Output the [x, y] coordinate of the center of the cell containing the given text.  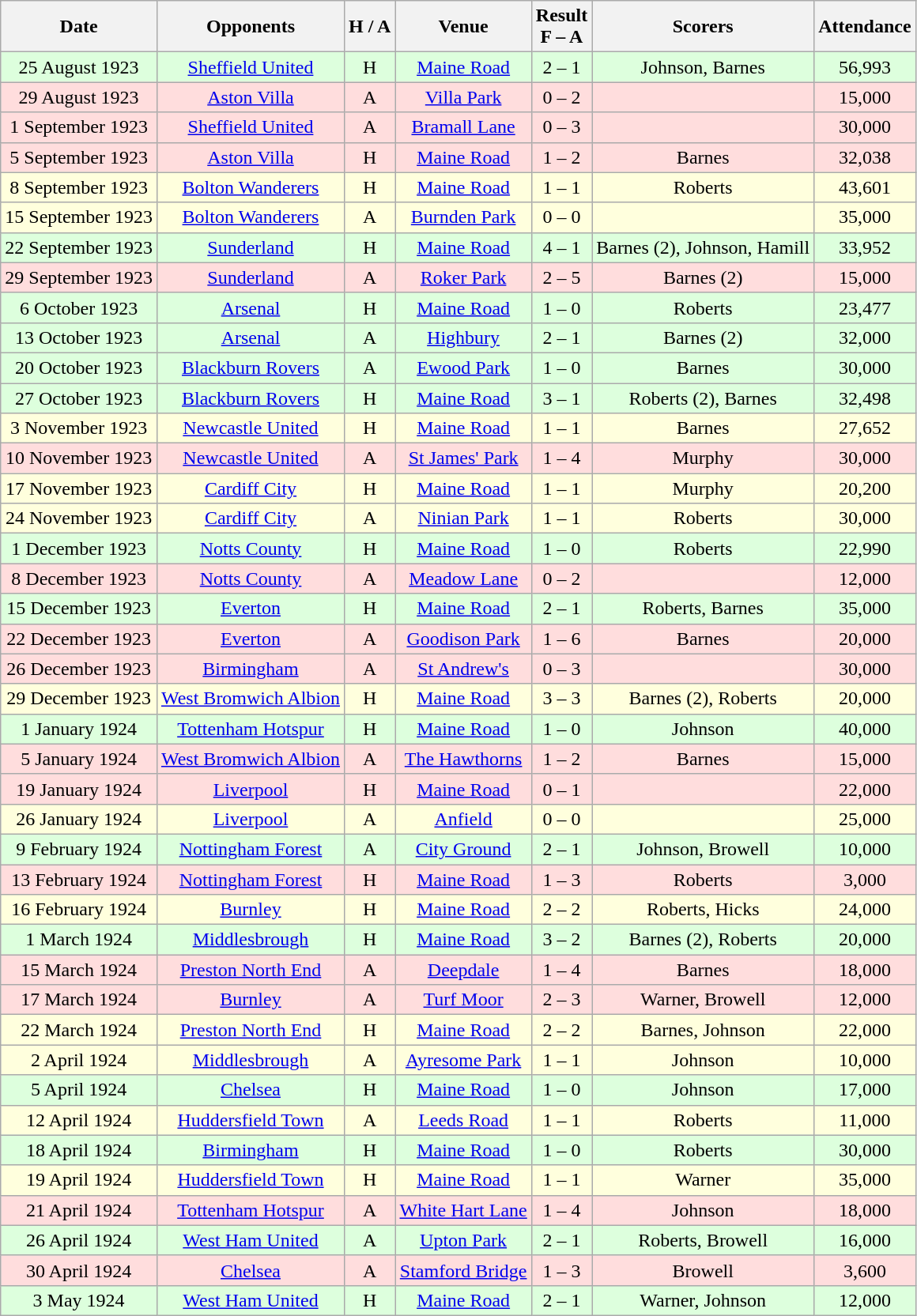
Ninian Park [463, 518]
H / A [370, 27]
23,477 [865, 307]
Scorers [704, 27]
0 – 1 [561, 789]
Roberts, Browell [704, 1240]
24,000 [865, 910]
13 February 1924 [79, 880]
43,601 [865, 187]
30 April 1924 [79, 1270]
The Hawthorns [463, 759]
17,000 [865, 1090]
2 – 5 [561, 277]
Roberts, Hicks [704, 910]
Attendance [865, 27]
16,000 [865, 1240]
15 December 1923 [79, 609]
22 March 1924 [79, 1030]
4 – 1 [561, 247]
12 April 1924 [79, 1120]
5 September 1923 [79, 157]
Bramall Lane [463, 127]
3 – 3 [561, 699]
3 November 1923 [79, 428]
Leeds Road [463, 1120]
Anfield [463, 819]
Browell [704, 1270]
3,600 [865, 1270]
St Andrew's [463, 669]
Johnson, Barnes [704, 67]
3 May 1924 [79, 1300]
9 February 1924 [79, 849]
21 April 1924 [79, 1210]
3,000 [865, 880]
City Ground [463, 849]
Opponents [250, 27]
22 December 1923 [79, 639]
White Hart Lane [463, 1210]
13 October 1923 [79, 337]
1 January 1924 [79, 729]
5 April 1924 [79, 1090]
25 August 1923 [79, 67]
27 October 1923 [79, 398]
Burnden Park [463, 217]
ResultF – A [561, 27]
Venue [463, 27]
8 December 1923 [79, 579]
27,652 [865, 428]
5 January 1924 [79, 759]
Villa Park [463, 97]
1 March 1924 [79, 940]
17 March 1924 [79, 1000]
Roker Park [463, 277]
32,038 [865, 157]
26 April 1924 [79, 1240]
Barnes, Johnson [704, 1030]
Stamford Bridge [463, 1270]
22 September 1923 [79, 247]
Deepdale [463, 970]
1 – 6 [561, 639]
32,498 [865, 398]
2 – 3 [561, 1000]
29 December 1923 [79, 699]
26 January 1924 [79, 819]
26 December 1923 [79, 669]
1 September 1923 [79, 127]
6 October 1923 [79, 307]
Ewood Park [463, 368]
20 October 1923 [79, 368]
Roberts (2), Barnes [704, 398]
8 September 1923 [79, 187]
25,000 [865, 819]
Warner, Browell [704, 1000]
10 November 1923 [79, 458]
Meadow Lane [463, 579]
Roberts, Barnes [704, 609]
15 March 1924 [79, 970]
Date [79, 27]
22,990 [865, 549]
20,200 [865, 488]
29 August 1923 [79, 97]
Warner [704, 1180]
56,993 [865, 67]
16 February 1924 [79, 910]
Ayresome Park [463, 1060]
Goodison Park [463, 639]
32,000 [865, 337]
24 November 1923 [79, 518]
Johnson, Browell [704, 849]
3 – 1 [561, 398]
19 April 1924 [79, 1180]
1 December 1923 [79, 549]
Barnes (2), Johnson, Hamill [704, 247]
Warner, Johnson [704, 1300]
St James' Park [463, 458]
Turf Moor [463, 1000]
2 April 1924 [79, 1060]
40,000 [865, 729]
3 – 2 [561, 940]
15 September 1923 [79, 217]
11,000 [865, 1120]
33,952 [865, 247]
17 November 1923 [79, 488]
29 September 1923 [79, 277]
Highbury [463, 337]
18 April 1924 [79, 1150]
Upton Park [463, 1240]
19 January 1924 [79, 789]
